Identify which cell holds the provided text, then report its [X, Y] central coordinate. 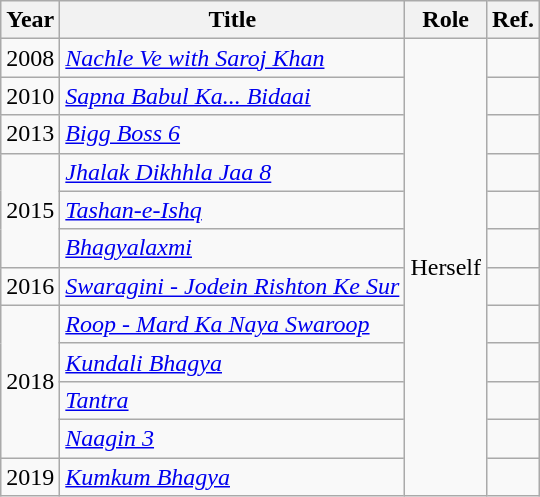
Bhagyalaxmi [232, 248]
Year [30, 20]
Naagin 3 [232, 438]
2018 [30, 381]
Swaragini - Jodein Rishton Ke Sur [232, 286]
2015 [30, 210]
Kumkum Bhagya [232, 477]
Role [446, 20]
Kundali Bhagya [232, 362]
Title [232, 20]
Roop - Mard Ka Naya Swaroop [232, 324]
Herself [446, 268]
2008 [30, 58]
Ref. [514, 20]
Tantra [232, 400]
Sapna Babul Ka... Bidaai [232, 96]
Tashan-e-Ishq [232, 210]
Nachle Ve with Saroj Khan [232, 58]
2016 [30, 286]
Bigg Boss 6 [232, 134]
2013 [30, 134]
Jhalak Dikhhla Jaa 8 [232, 172]
2019 [30, 477]
2010 [30, 96]
